Extract the [X, Y] coordinate from the center of the cell holding the provided text.  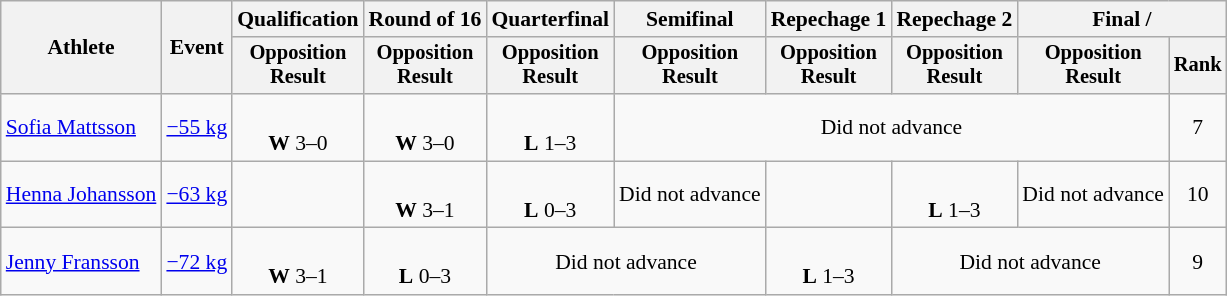
9 [1198, 262]
Quarterfinal [550, 19]
Event [196, 48]
Henna Johansson [82, 194]
10 [1198, 194]
−63 kg [196, 194]
Repechage 1 [829, 19]
Sofia Mattsson [82, 128]
−72 kg [196, 262]
Final / [1122, 19]
Repechage 2 [954, 19]
Qualification [298, 19]
−55 kg [196, 128]
Semifinal [690, 19]
Jenny Fransson [82, 262]
7 [1198, 128]
Rank [1198, 66]
Athlete [82, 48]
Round of 16 [426, 19]
